Return [X, Y] of the center of cell containing provided text 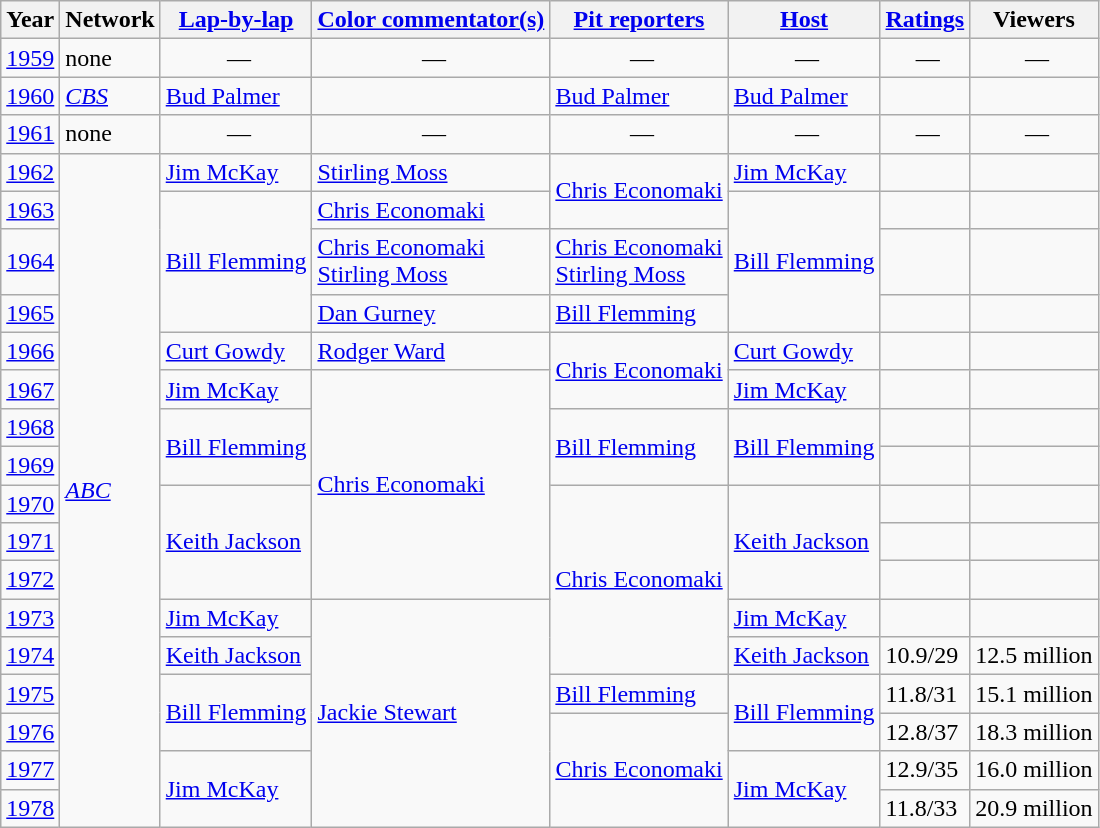
1972 [30, 580]
10.9/29 [925, 656]
11.8/31 [925, 694]
1977 [30, 770]
16.0 million [1034, 770]
18.3 million [1034, 732]
12.9/35 [925, 770]
1976 [30, 732]
1964 [30, 262]
Stirling Moss [431, 172]
1975 [30, 694]
Pit reporters [639, 20]
1971 [30, 542]
Color commentator(s) [431, 20]
Rodger Ward [431, 351]
1962 [30, 172]
CBS [110, 96]
1959 [30, 58]
Ratings [925, 20]
1970 [30, 503]
1974 [30, 656]
ABC [110, 490]
1969 [30, 465]
Year [30, 20]
1966 [30, 351]
20.9 million [1034, 808]
Network [110, 20]
1963 [30, 210]
1960 [30, 96]
1965 [30, 313]
Lap-by-lap [236, 20]
15.1 million [1034, 694]
Host [804, 20]
1968 [30, 427]
Jackie Stewart [431, 713]
12.8/37 [925, 732]
Viewers [1034, 20]
1967 [30, 389]
Dan Gurney [431, 313]
1961 [30, 134]
1978 [30, 808]
12.5 million [1034, 656]
11.8/33 [925, 808]
1973 [30, 618]
